Pinpoint the cell where the given text exists, returning its (X, Y) midpoint coordinate. 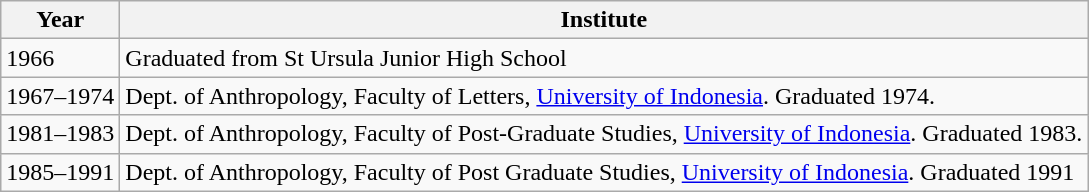
Dept. of Anthropology, Faculty of Post Graduate Studies, University of Indonesia. Graduated 1991 (604, 172)
Graduated from St Ursula Junior High School (604, 58)
1967–1974 (60, 96)
1966 (60, 58)
1985–1991 (60, 172)
Dept. of Anthropology, Faculty of Post-Graduate Studies, University of Indonesia. Graduated 1983. (604, 134)
1981–1983 (60, 134)
Year (60, 20)
Institute (604, 20)
Dept. of Anthropology, Faculty of Letters, University of Indonesia. Graduated 1974. (604, 96)
